Determine the (x, y) coordinate at the center of the cell enclosing the given text.  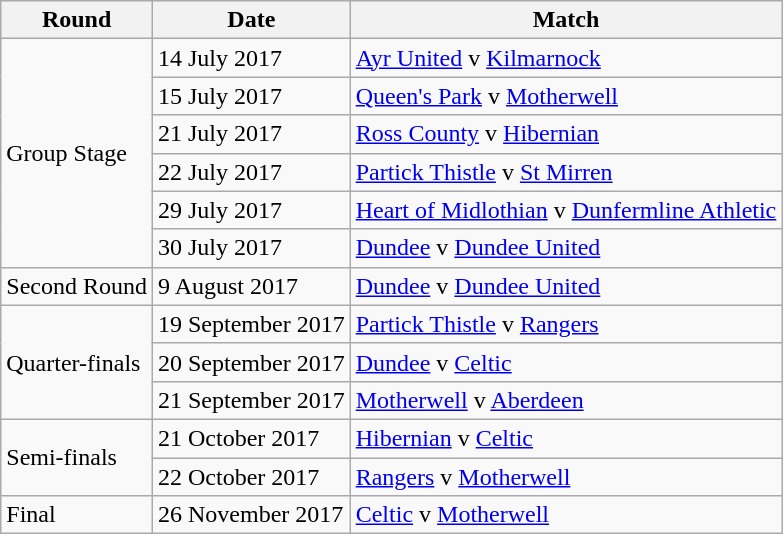
Ross County v Hibernian (566, 134)
Partick Thistle v Rangers (566, 324)
26 November 2017 (251, 515)
15 July 2017 (251, 96)
Celtic v Motherwell (566, 515)
22 October 2017 (251, 477)
29 July 2017 (251, 210)
14 July 2017 (251, 58)
Motherwell v Aberdeen (566, 400)
Group Stage (77, 153)
Partick Thistle v St Mirren (566, 172)
21 July 2017 (251, 134)
Ayr United v Kilmarnock (566, 58)
Heart of Midlothian v Dunfermline Athletic (566, 210)
Queen's Park v Motherwell (566, 96)
9 August 2017 (251, 286)
Round (77, 20)
Final (77, 515)
19 September 2017 (251, 324)
30 July 2017 (251, 248)
Match (566, 20)
Rangers v Motherwell (566, 477)
Quarter-finals (77, 362)
Dundee v Celtic (566, 362)
Semi-finals (77, 457)
Hibernian v Celtic (566, 438)
21 September 2017 (251, 400)
Date (251, 20)
20 September 2017 (251, 362)
Second Round (77, 286)
22 July 2017 (251, 172)
21 October 2017 (251, 438)
